Locate the cell with the specified text and output its [x, y] center coordinate. 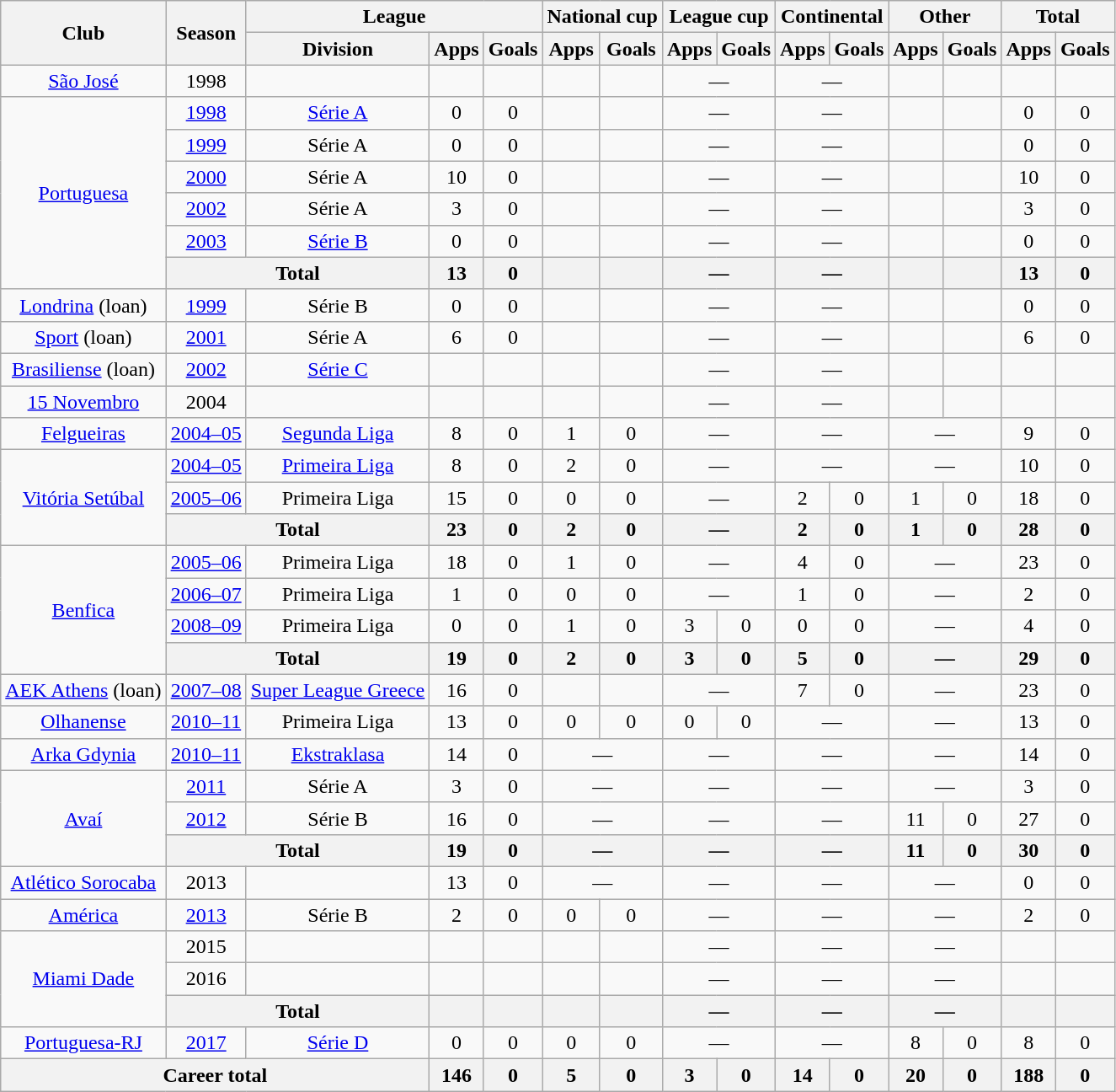
Olhanense [83, 722]
2000 [206, 177]
Sport (loan) [83, 337]
Other [945, 17]
Portuguesa-RJ [83, 1043]
Felgueiras [83, 434]
29 [1028, 658]
Ekstraklasa [338, 754]
League cup [718, 17]
Continental [832, 17]
Segunda Liga [338, 434]
27 [1028, 818]
Career total [216, 1075]
Arka Gdynia [83, 754]
2016 [206, 979]
Brasiliense (loan) [83, 369]
AEK Athens (loan) [83, 690]
146 [457, 1075]
Avaí [83, 818]
League [394, 17]
2003 [206, 241]
Vitória Setúbal [83, 498]
2007–08 [206, 690]
Club [83, 33]
2015 [206, 947]
São José [83, 81]
2004 [206, 402]
Série D [338, 1043]
2011 [206, 786]
20 [916, 1075]
15 [457, 498]
Season [206, 33]
2001 [206, 337]
Portuguesa [83, 193]
Atlético Sorocaba [83, 882]
188 [1028, 1075]
National cup [602, 17]
2008–09 [206, 626]
30 [1028, 850]
Série C [338, 369]
América [83, 914]
Benfica [83, 610]
Division [338, 49]
2017 [206, 1043]
2012 [206, 818]
15 Novembro [83, 402]
7 [803, 690]
Super League Greece [338, 690]
28 [1028, 530]
Londrina (loan) [83, 305]
Miami Dade [83, 979]
9 [1028, 434]
2006–07 [206, 594]
